Pinpoint the cell where the given text exists, returning its (x, y) midpoint coordinate. 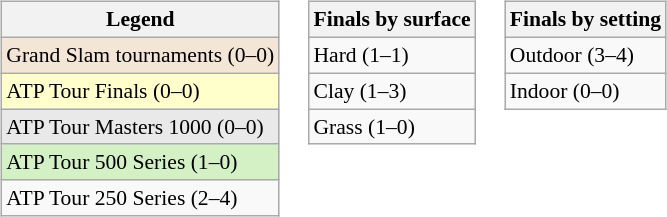
ATP Tour 500 Series (1–0) (140, 162)
ATP Tour Finals (0–0) (140, 91)
Finals by setting (586, 20)
Grand Slam tournaments (0–0) (140, 55)
Grass (1–0) (392, 127)
ATP Tour 250 Series (2–4) (140, 198)
Outdoor (3–4) (586, 55)
Hard (1–1) (392, 55)
Finals by surface (392, 20)
Indoor (0–0) (586, 91)
ATP Tour Masters 1000 (0–0) (140, 127)
Legend (140, 20)
Clay (1–3) (392, 91)
